For the text-containing cell, return its midpoint in [x, y] coordinate format. 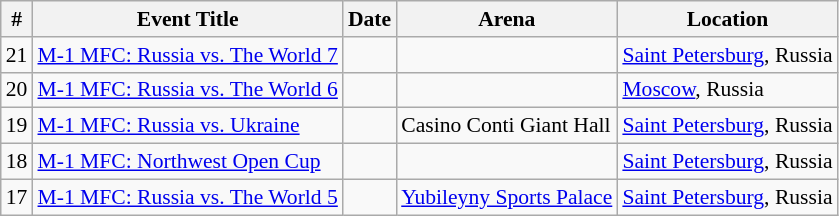
M-1 MFC: Northwest Open Cup [187, 162]
M-1 MFC: Russia vs. The World 5 [187, 197]
M-1 MFC: Russia vs. Ukraine [187, 126]
Date [370, 19]
Arena [506, 19]
17 [17, 197]
21 [17, 55]
M-1 MFC: Russia vs. The World 6 [187, 90]
Yubileyny Sports Palace [506, 197]
Casino Conti Giant Hall [506, 126]
M-1 MFC: Russia vs. The World 7 [187, 55]
Moscow, Russia [727, 90]
19 [17, 126]
Location [727, 19]
18 [17, 162]
# [17, 19]
20 [17, 90]
Event Title [187, 19]
